Provide the (x, y) coordinate of the cell's center where the given text is located.  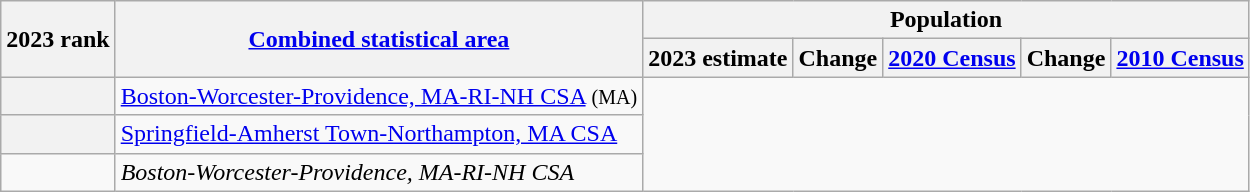
Boston-Worcester-Providence, MA-RI-NH CSA (378, 172)
2010 Census (1180, 58)
2023 rank (58, 39)
Springfield-Amherst Town-Northampton, MA CSA (378, 134)
2020 Census (952, 58)
Population (946, 20)
Boston-Worcester-Providence, MA-RI-NH CSA (MA) (378, 96)
Combined statistical area (378, 39)
2023 estimate (718, 58)
